Extract the [X, Y] coordinate from the center of the cell holding the provided text.  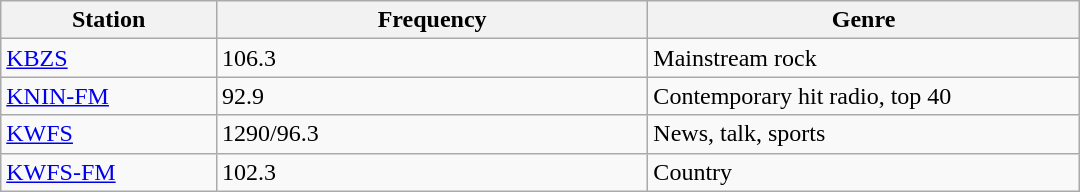
102.3 [432, 172]
KNIN-FM [109, 96]
Station [109, 20]
1290/96.3 [432, 134]
Frequency [432, 20]
KWFS-FM [109, 172]
106.3 [432, 58]
Contemporary hit radio, top 40 [864, 96]
Mainstream rock [864, 58]
KBZS [109, 58]
92.9 [432, 96]
Genre [864, 20]
KWFS [109, 134]
Country [864, 172]
News, talk, sports [864, 134]
